For the text-containing cell, return its midpoint in (X, Y) coordinate format. 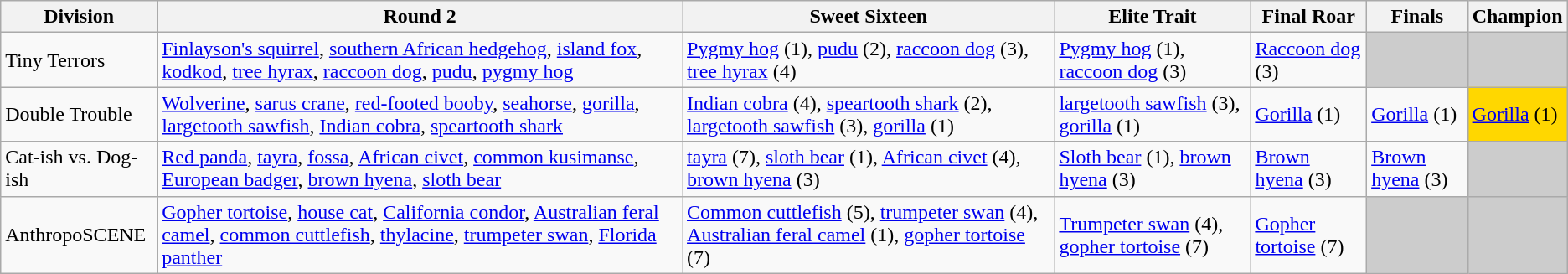
Cat-ish vs. Dog-ish (79, 169)
Raccoon dog (3) (1308, 60)
Pygmy hog (1), raccoon dog (3) (1153, 60)
Champion (1518, 17)
Final Roar (1308, 17)
Division (79, 17)
AnthropoSCENE (79, 235)
Tiny Terrors (79, 60)
Pygmy hog (1), pudu (2), raccoon dog (3), tree hyrax (4) (869, 60)
Red panda, tayra, fossa, African civet, common kusimanse, European badger, brown hyena, sloth bear (420, 169)
Double Trouble (79, 114)
Common cuttlefish (5), trumpeter swan (4), Australian feral camel (1), gopher tortoise (7) (869, 235)
Round 2 (420, 17)
largetooth sawfish (3), gorilla (1) (1153, 114)
tayra (7), sloth bear (1), African civet (4), brown hyena (3) (869, 169)
Wolverine, sarus crane, red-footed booby, seahorse, gorilla, largetooth sawfish, Indian cobra, speartooth shark (420, 114)
Sloth bear (1), brown hyena (3) (1153, 169)
Finlayson's squirrel, southern African hedgehog, island fox, kodkod, tree hyrax, raccoon dog, pudu, pygmy hog (420, 60)
Sweet Sixteen (869, 17)
Trumpeter swan (4), gopher tortoise (7) (1153, 235)
Indian cobra (4), speartooth shark (2), largetooth sawfish (3), gorilla (1) (869, 114)
Finals (1417, 17)
Gopher tortoise (7) (1308, 235)
Elite Trait (1153, 17)
Gopher tortoise, house cat, California condor, Australian feral camel, common cuttlefish, thylacine, trumpeter swan, Florida panther (420, 235)
